Capture the cell that displays the provided text and extract its [x, y] central coordinate. 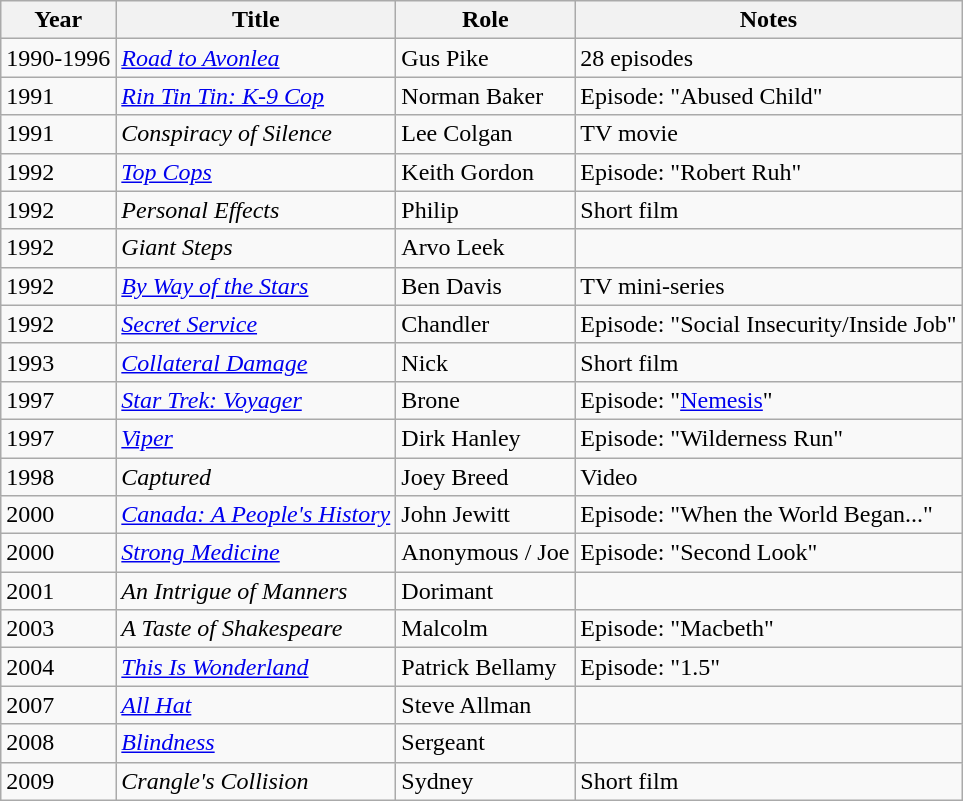
Episode: "Social Insecurity/Inside Job" [768, 324]
Top Cops [256, 172]
1993 [58, 362]
Episode: "Wilderness Run" [768, 438]
Sergeant [486, 743]
1998 [58, 477]
Chandler [486, 324]
28 episodes [768, 58]
Keith Gordon [486, 172]
Episode: "Abused Child" [768, 96]
Dirk Hanley [486, 438]
Road to Avonlea [256, 58]
Giant Steps [256, 248]
Video [768, 477]
Notes [768, 20]
Canada: A People's History [256, 515]
TV mini-series [768, 286]
Personal Effects [256, 210]
Steve Allman [486, 705]
2007 [58, 705]
Nick [486, 362]
Sydney [486, 781]
John Jewitt [486, 515]
Year [58, 20]
Lee Colgan [486, 134]
Blindness [256, 743]
Episode: "1.5" [768, 667]
Norman Baker [486, 96]
2009 [58, 781]
2001 [58, 591]
All Hat [256, 705]
Arvo Leek [486, 248]
Collateral Damage [256, 362]
Captured [256, 477]
Title [256, 20]
2008 [58, 743]
Episode: "Second Look" [768, 553]
Episode: "When the World Began..." [768, 515]
Patrick Bellamy [486, 667]
Episode: "Macbeth" [768, 629]
Malcolm [486, 629]
By Way of the Stars [256, 286]
1990-1996 [58, 58]
Dorimant [486, 591]
Crangle's Collision [256, 781]
Star Trek: Voyager [256, 400]
Episode: "Robert Ruh" [768, 172]
A Taste of Shakespeare [256, 629]
Rin Tin Tin: K-9 Cop [256, 96]
Strong Medicine [256, 553]
Ben Davis [486, 286]
2003 [58, 629]
Gus Pike [486, 58]
This Is Wonderland [256, 667]
Role [486, 20]
Secret Service [256, 324]
Viper [256, 438]
TV movie [768, 134]
Conspiracy of Silence [256, 134]
An Intrigue of Manners [256, 591]
2004 [58, 667]
Anonymous / Joe [486, 553]
Episode: "Nemesis" [768, 400]
Brone [486, 400]
Joey Breed [486, 477]
Philip [486, 210]
